Capture the cell that displays the provided text and extract its [x, y] central coordinate. 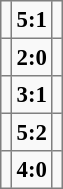
3:1 [32, 95]
4:0 [32, 170]
2:0 [32, 57]
5:2 [32, 132]
5:1 [32, 20]
